Identify which cell holds the provided text, then report its (x, y) central coordinate. 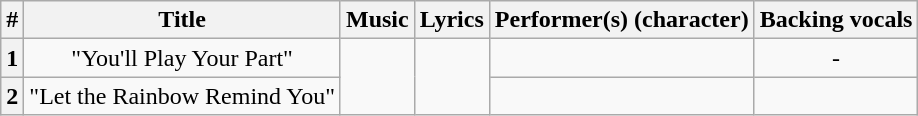
Title (182, 20)
1 (12, 58)
Performer(s) (character) (622, 20)
- (836, 58)
Lyrics (452, 20)
Music (377, 20)
"You'll Play Your Part" (182, 58)
2 (12, 96)
# (12, 20)
"Let the Rainbow Remind You" (182, 96)
Backing vocals (836, 20)
